Search for the cell housing the specified text and yield its [X, Y] center coordinate. 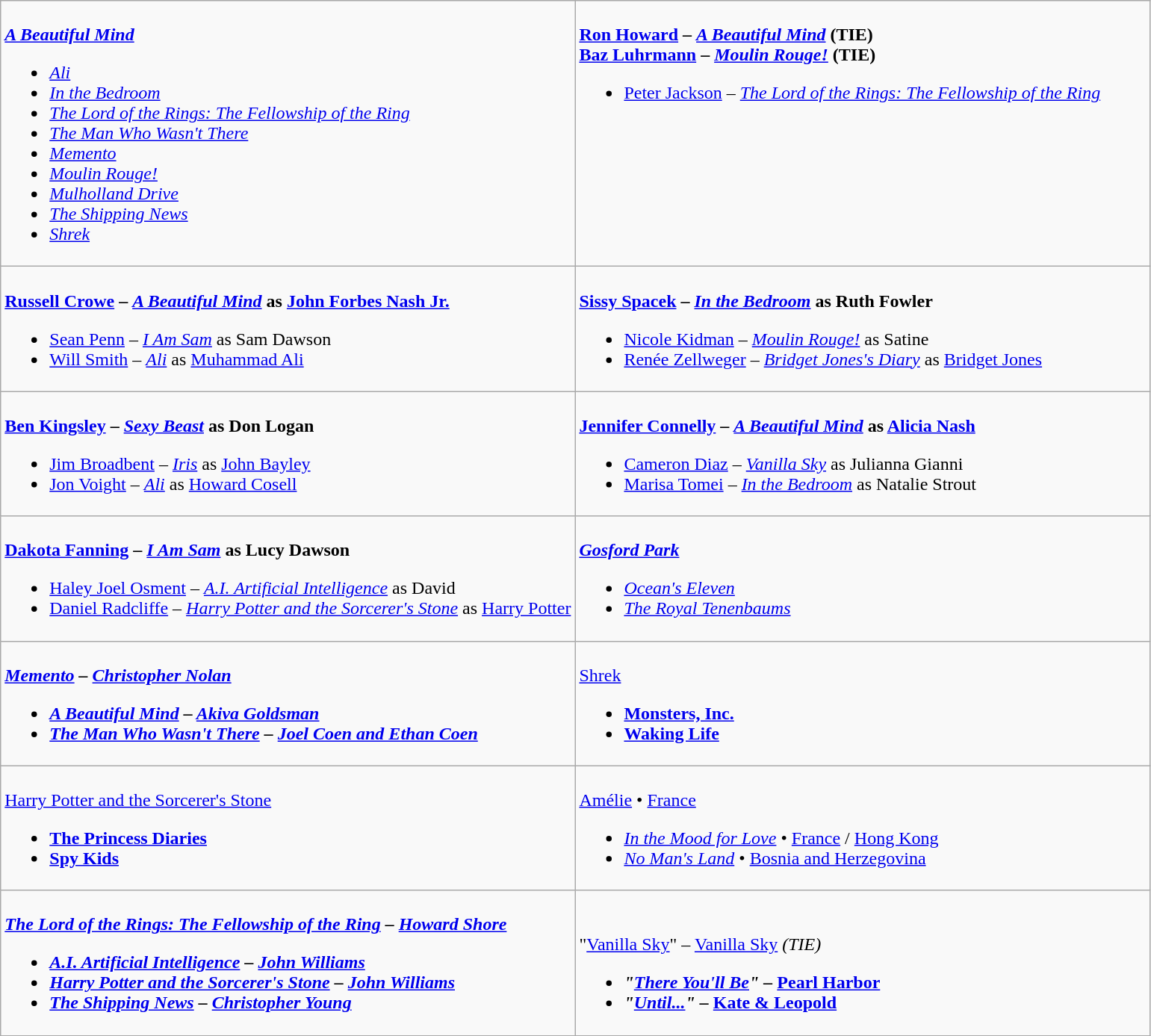
Gosford ParkOcean's ElevenThe Royal Tenenbaums [862, 578]
Ben Kingsley – Sexy Beast as Don LoganJim Broadbent – Iris as John BayleyJon Voight – Ali as Howard Cosell [288, 454]
Harry Potter and the Sorcerer's StoneThe Princess DiariesSpy Kids [288, 828]
"Vanilla Sky" – Vanilla Sky (TIE)"There You'll Be" – Pearl Harbor"Until..." – Kate & Leopold [862, 963]
Jennifer Connelly – A Beautiful Mind as Alicia NashCameron Diaz – Vanilla Sky as Julianna GianniMarisa Tomei – In the Bedroom as Natalie Strout [862, 454]
Sissy Spacek – In the Bedroom as Ruth FowlerNicole Kidman – Moulin Rouge! as SatineRenée Zellweger – Bridget Jones's Diary as Bridget Jones [862, 329]
Amélie • FranceIn the Mood for Love • France / Hong KongNo Man's Land • Bosnia and Herzegovina [862, 828]
Memento – Christopher NolanA Beautiful Mind – Akiva GoldsmanThe Man Who Wasn't There – Joel Coen and Ethan Coen [288, 704]
Russell Crowe – A Beautiful Mind as John Forbes Nash Jr.Sean Penn – I Am Sam as Sam DawsonWill Smith – Ali as Muhammad Ali [288, 329]
Ron Howard – A Beautiful Mind (TIE) Baz Luhrmann – Moulin Rouge! (TIE)Peter Jackson – The Lord of the Rings: The Fellowship of the Ring [862, 134]
ShrekMonsters, Inc.Waking Life [862, 704]
